Locate the cell with the specified text and output its [X, Y] center coordinate. 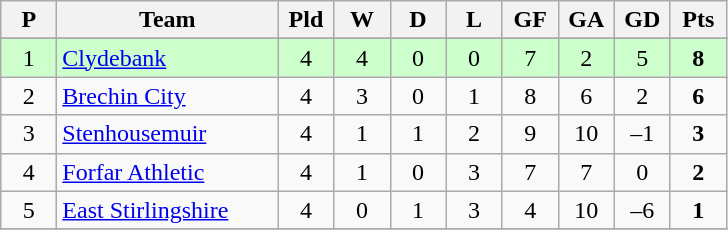
Stenhousemuir [168, 134]
East Stirlingshire [168, 210]
GD [642, 20]
Forfar Athletic [168, 172]
9 [530, 134]
Team [168, 20]
Brechin City [168, 96]
GA [586, 20]
Pts [698, 20]
Pld [306, 20]
Clydebank [168, 58]
W [362, 20]
GF [530, 20]
D [418, 20]
L [474, 20]
–6 [642, 210]
P [29, 20]
–1 [642, 134]
